For the text-containing cell, return its midpoint in (X, Y) coordinate format. 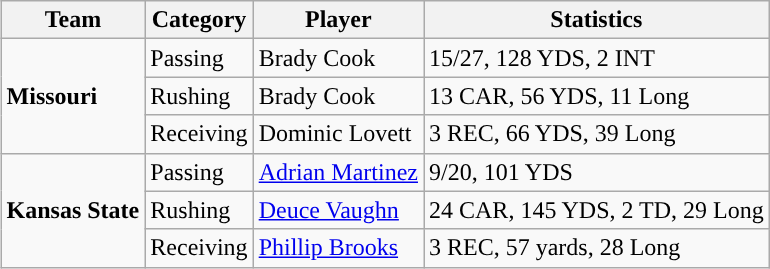
Missouri (73, 96)
Dominic Lovett (338, 134)
13 CAR, 56 YDS, 11 Long (597, 96)
Phillip Brooks (338, 248)
Category (199, 20)
Team (73, 20)
9/20, 101 YDS (597, 172)
15/27, 128 YDS, 2 INT (597, 58)
3 REC, 66 YDS, 39 Long (597, 134)
Adrian Martinez (338, 172)
Deuce Vaughn (338, 210)
Kansas State (73, 210)
24 CAR, 145 YDS, 2 TD, 29 Long (597, 210)
Player (338, 20)
3 REC, 57 yards, 28 Long (597, 248)
Statistics (597, 20)
